Provide the [x, y] coordinate of the cell's center where the given text is located.  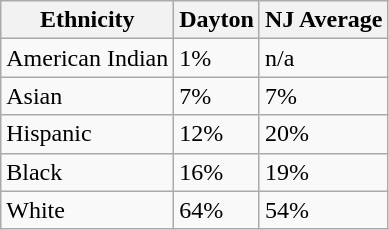
Hispanic [88, 134]
16% [217, 172]
Dayton [217, 20]
n/a [324, 58]
Ethnicity [88, 20]
1% [217, 58]
White [88, 210]
Black [88, 172]
54% [324, 210]
20% [324, 134]
19% [324, 172]
64% [217, 210]
12% [217, 134]
NJ Average [324, 20]
Asian [88, 96]
American Indian [88, 58]
